Detect which cell encompasses the target text, then output its (x, y) center coordinate. 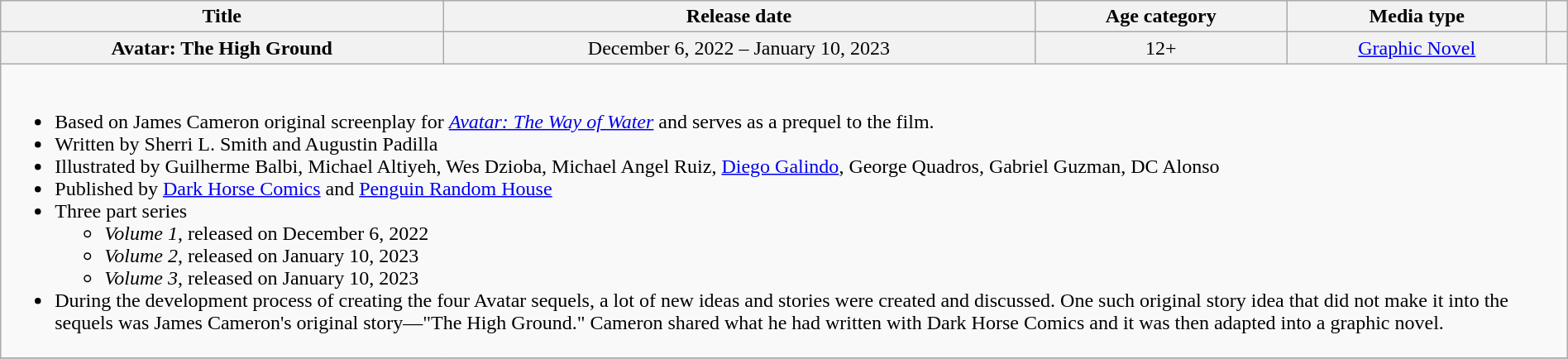
Media type (1417, 17)
Age category (1161, 17)
Title (222, 17)
Avatar: The High Ground (222, 48)
Graphic Novel (1417, 48)
12+ (1161, 48)
December 6, 2022 – January 10, 2023 (739, 48)
Release date (739, 17)
